Scan for the cell matching the given text and deliver its (X, Y) coordinate at center. 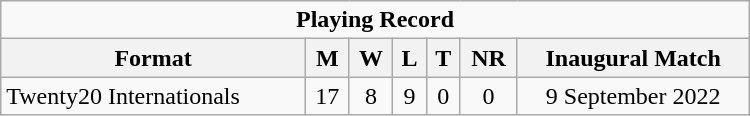
9 September 2022 (633, 96)
L (410, 58)
Inaugural Match (633, 58)
9 (410, 96)
T (443, 58)
8 (371, 96)
W (371, 58)
17 (327, 96)
NR (488, 58)
M (327, 58)
Twenty20 Internationals (154, 96)
Format (154, 58)
Playing Record (375, 20)
